Output the [X, Y] coordinate of the center of the cell containing the given text.  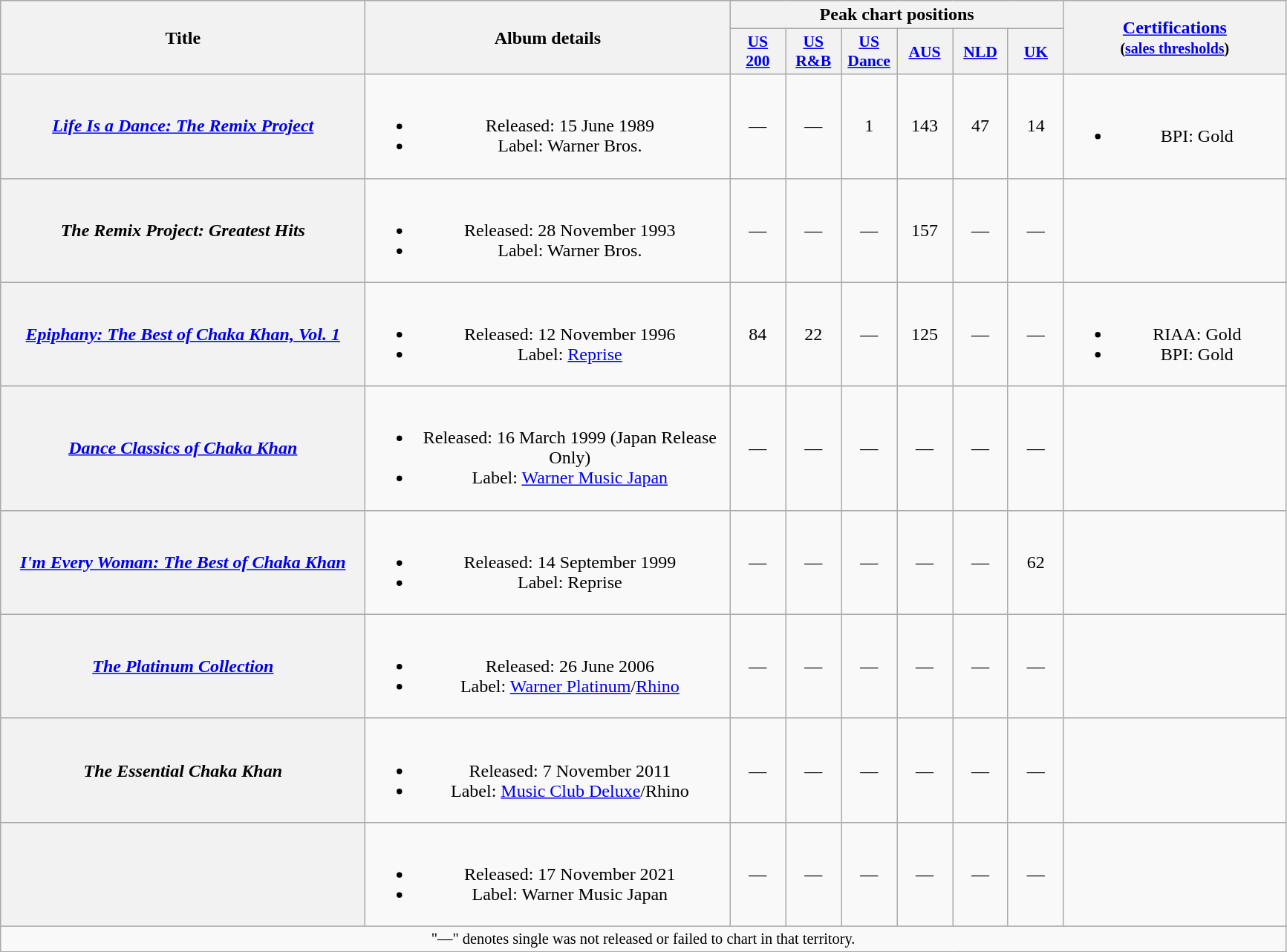
Released: 14 September 1999Label: Reprise [548, 562]
Released: 12 November 1996Label: Reprise [548, 334]
157 [925, 230]
I'm Every Woman: The Best of Chaka Khan [183, 562]
14 [1035, 126]
22 [814, 334]
Certifications(sales thresholds) [1175, 37]
84 [757, 334]
1 [869, 126]
US R&B [814, 52]
AUS [925, 52]
Released: 17 November 2021Label: Warner Music Japan [548, 874]
The Remix Project: Greatest Hits [183, 230]
RIAA: GoldBPI: Gold [1175, 334]
Life Is a Dance: The Remix Project [183, 126]
US 200 [757, 52]
BPI: Gold [1175, 126]
Released: 15 June 1989Label: Warner Bros. [548, 126]
Released: 7 November 2011Label: Music Club Deluxe/Rhino [548, 770]
62 [1035, 562]
143 [925, 126]
UK [1035, 52]
Released: 26 June 2006Label: Warner Platinum/Rhino [548, 666]
Epiphany: The Best of Chaka Khan, Vol. 1 [183, 334]
The Essential Chaka Khan [183, 770]
Dance Classics of Chaka Khan [183, 449]
Album details [548, 37]
The Platinum Collection [183, 666]
47 [980, 126]
"—" denotes single was not released or failed to chart in that territory. [643, 939]
US Dance [869, 52]
Released: 28 November 1993Label: Warner Bros. [548, 230]
Title [183, 37]
Peak chart positions [897, 15]
NLD [980, 52]
Released: 16 March 1999 (Japan Release Only)Label: Warner Music Japan [548, 449]
125 [925, 334]
